For the text-containing cell, return its midpoint in (X, Y) coordinate format. 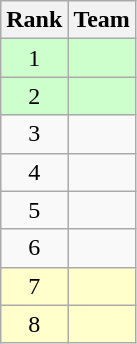
6 (34, 248)
7 (34, 286)
3 (34, 134)
8 (34, 324)
Team (102, 20)
Rank (34, 20)
2 (34, 96)
1 (34, 58)
5 (34, 210)
4 (34, 172)
